Determine the [X, Y] coordinate at the center of the cell enclosing the given text.  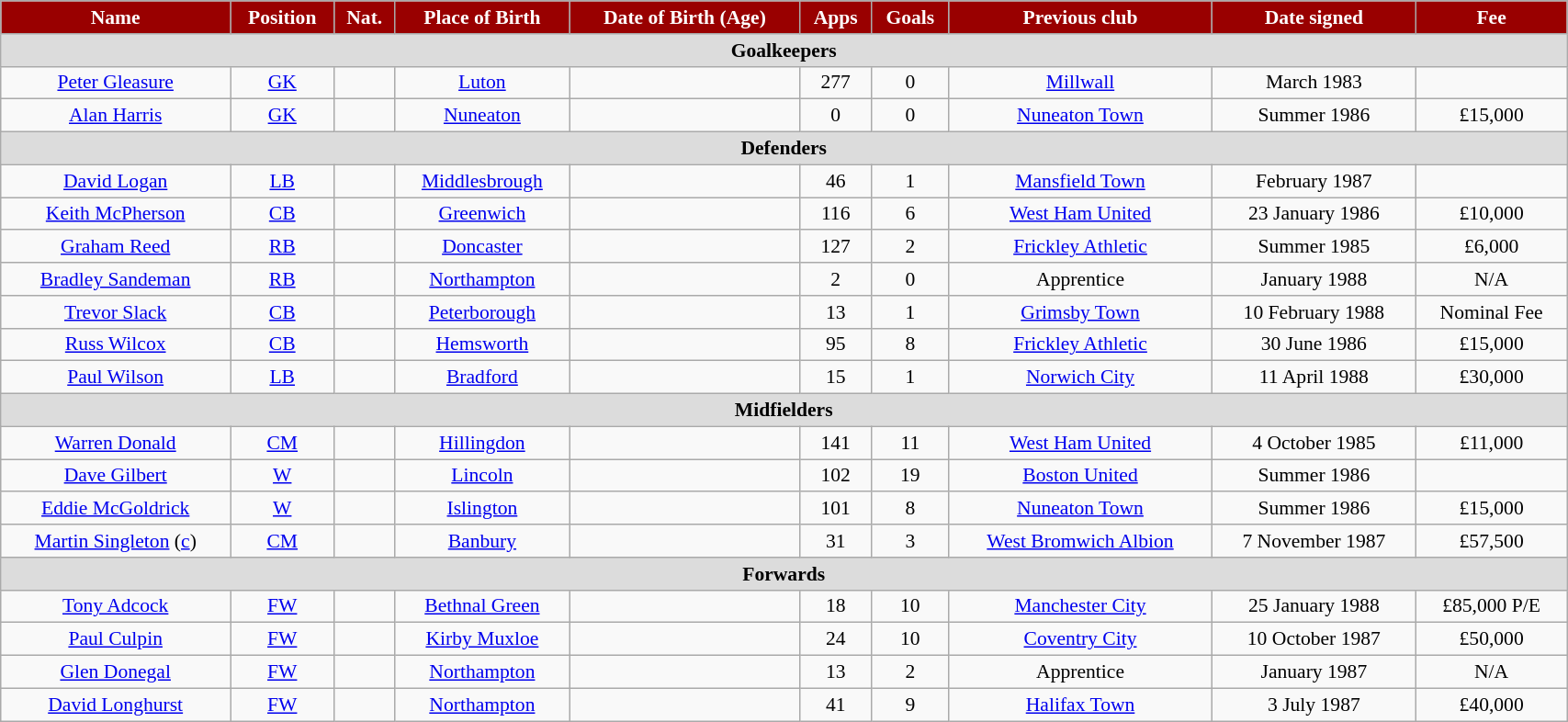
Summer 1985 [1314, 247]
11 [910, 443]
Paul Culpin [116, 639]
£57,500 [1492, 541]
3 July 1987 [1314, 705]
7 November 1987 [1314, 541]
9 [910, 705]
Luton [482, 83]
141 [836, 443]
19 [910, 476]
18 [836, 606]
West Bromwich Albion [1080, 541]
Martin Singleton (c) [116, 541]
Previous club [1080, 17]
23 January 1986 [1314, 214]
Paul Wilson [116, 378]
Nat. [365, 17]
10 October 1987 [1314, 639]
Nominal Fee [1492, 312]
£6,000 [1492, 247]
Tony Adcock [116, 606]
Manchester City [1080, 606]
Date signed [1314, 17]
6 [910, 214]
Dave Gilbert [116, 476]
Peterborough [482, 312]
Islington [482, 509]
Lincoln [482, 476]
Bethnal Green [482, 606]
24 [836, 639]
Glen Donegal [116, 672]
February 1987 [1314, 181]
David Logan [116, 181]
Warren Donald [116, 443]
30 June 1986 [1314, 344]
116 [836, 214]
£50,000 [1492, 639]
Alan Harris [116, 116]
101 [836, 509]
£30,000 [1492, 378]
Forwards [784, 574]
David Longhurst [116, 705]
Position [283, 17]
277 [836, 83]
January 1988 [1314, 279]
Banbury [482, 541]
Bradley Sandeman [116, 279]
Defenders [784, 149]
Apps [836, 17]
Fee [1492, 17]
15 [836, 378]
£11,000 [1492, 443]
127 [836, 247]
Middlesbrough [482, 181]
January 1987 [1314, 672]
46 [836, 181]
Bradford [482, 378]
March 1983 [1314, 83]
Date of Birth (Age) [685, 17]
Midfielders [784, 411]
Goals [910, 17]
Hillingdon [482, 443]
Norwich City [1080, 378]
Hemsworth [482, 344]
Halifax Town [1080, 705]
£40,000 [1492, 705]
Place of Birth [482, 17]
10 February 1988 [1314, 312]
£10,000 [1492, 214]
95 [836, 344]
Goalkeepers [784, 51]
3 [910, 541]
41 [836, 705]
25 January 1988 [1314, 606]
31 [836, 541]
Grimsby Town [1080, 312]
Eddie McGoldrick [116, 509]
Russ Wilcox [116, 344]
Keith McPherson [116, 214]
Graham Reed [116, 247]
102 [836, 476]
Nuneaton [482, 116]
Boston United [1080, 476]
Name [116, 17]
Doncaster [482, 247]
Trevor Slack [116, 312]
Coventry City [1080, 639]
4 October 1985 [1314, 443]
Greenwich [482, 214]
Peter Gleasure [116, 83]
Millwall [1080, 83]
11 April 1988 [1314, 378]
£85,000 P/E [1492, 606]
Mansfield Town [1080, 181]
Kirby Muxloe [482, 639]
